Locate the cell with the specified text and output its (X, Y) center coordinate. 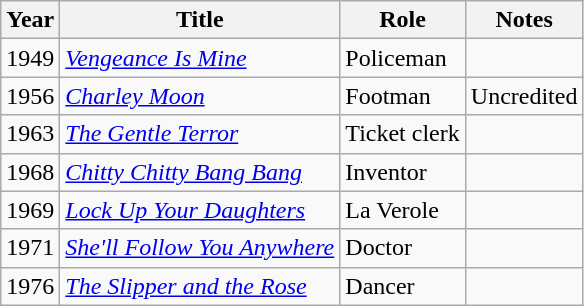
Year (30, 20)
1963 (30, 134)
La Verole (402, 210)
1949 (30, 58)
Inventor (402, 172)
1969 (30, 210)
1976 (30, 286)
Uncredited (524, 96)
Lock Up Your Daughters (200, 210)
Charley Moon (200, 96)
Doctor (402, 248)
1968 (30, 172)
Chitty Chitty Bang Bang (200, 172)
Dancer (402, 286)
She'll Follow You Anywhere (200, 248)
The Slipper and the Rose (200, 286)
Policeman (402, 58)
The Gentle Terror (200, 134)
Title (200, 20)
Ticket clerk (402, 134)
1971 (30, 248)
1956 (30, 96)
Footman (402, 96)
Vengeance Is Mine (200, 58)
Notes (524, 20)
Role (402, 20)
